Detect which cell encompasses the target text, then output its (x, y) center coordinate. 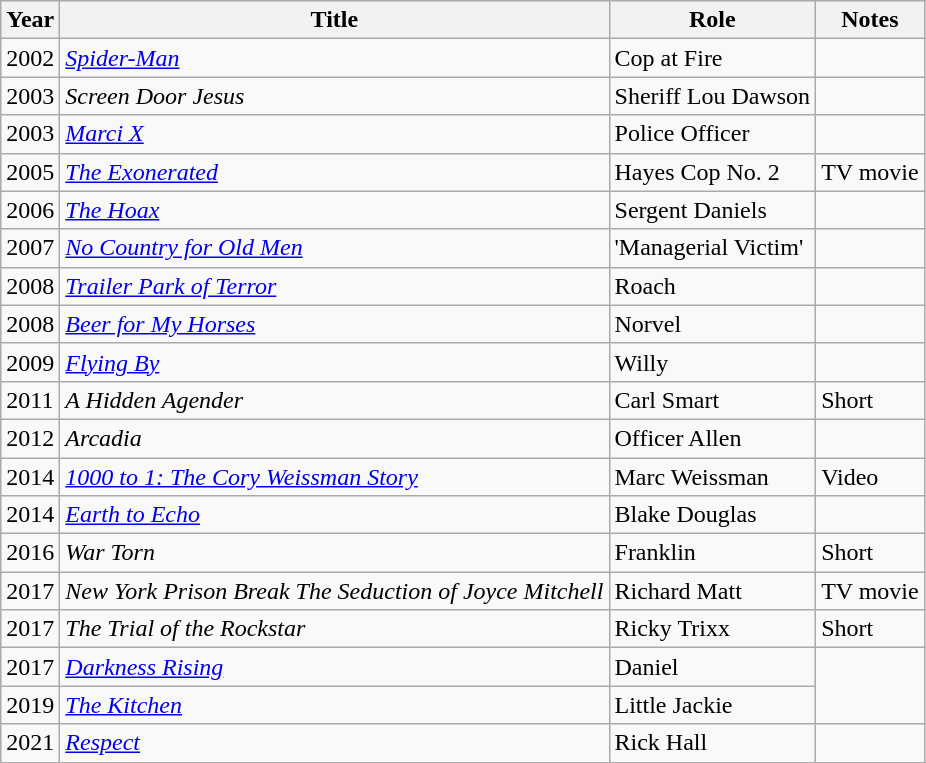
No Country for Old Men (334, 248)
Marc Weissman (712, 477)
Arcadia (334, 438)
Franklin (712, 553)
Darkness Rising (334, 667)
The Hoax (334, 210)
Richard Matt (712, 591)
2011 (30, 400)
Trailer Park of Terror (334, 286)
Hayes Cop No. 2 (712, 172)
The Trial of the Rockstar (334, 629)
Marci X (334, 134)
2007 (30, 248)
Sheriff Lou Dawson (712, 96)
Earth to Echo (334, 515)
2019 (30, 705)
The Exonerated (334, 172)
Officer Allen (712, 438)
Beer for My Horses (334, 324)
2005 (30, 172)
War Torn (334, 553)
'Managerial Victim' (712, 248)
Ricky Trixx (712, 629)
2009 (30, 362)
Video (870, 477)
Roach (712, 286)
Flying By (334, 362)
Little Jackie (712, 705)
Respect (334, 743)
Spider-Man (334, 58)
Police Officer (712, 134)
Carl Smart (712, 400)
2016 (30, 553)
2002 (30, 58)
Role (712, 20)
Sergent Daniels (712, 210)
A Hidden Agender (334, 400)
2021 (30, 743)
Blake Douglas (712, 515)
Cop at Fire (712, 58)
Screen Door Jesus (334, 96)
Year (30, 20)
The Kitchen (334, 705)
2006 (30, 210)
Title (334, 20)
2012 (30, 438)
1000 to 1: The Cory Weissman Story (334, 477)
New York Prison Break The Seduction of Joyce Mitchell (334, 591)
Daniel (712, 667)
Notes (870, 20)
Norvel (712, 324)
Willy (712, 362)
Rick Hall (712, 743)
